Pinpoint the cell where the given text exists, returning its (X, Y) midpoint coordinate. 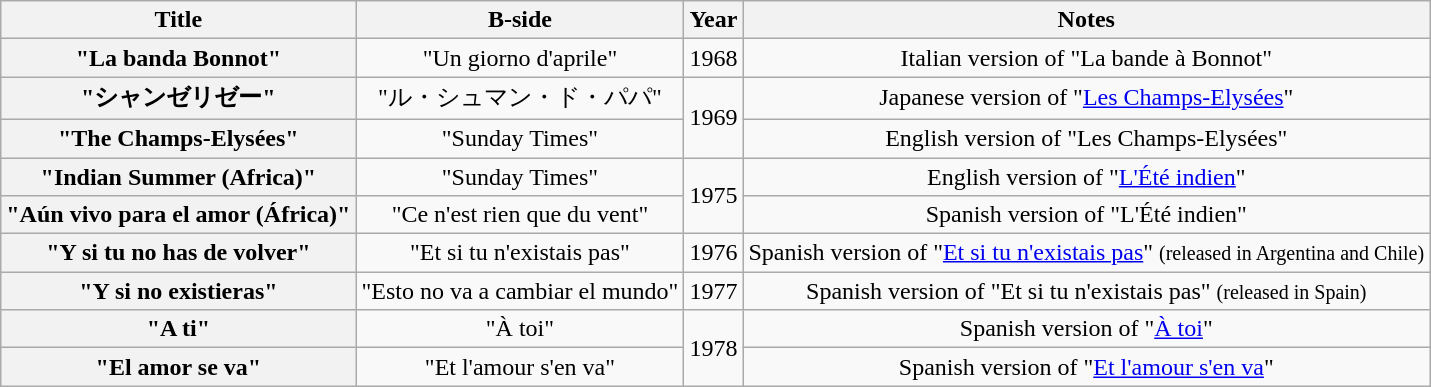
"El amor se va" (178, 367)
1969 (714, 118)
1976 (714, 253)
Italian version of "La bande à Bonnot" (1086, 58)
"The Champs-Elysées" (178, 138)
"Un giorno d'aprile" (520, 58)
"Ce n'est rien que du vent" (520, 215)
Spanish version of "À toi" (1086, 329)
"シャンゼリゼー" (178, 98)
"A ti" (178, 329)
Spanish version of "Et si tu n'existais pas" (released in Spain) (1086, 291)
English version of "Les Champs-Elysées" (1086, 138)
Japanese version of "Les Champs-Elysées" (1086, 98)
1978 (714, 348)
"La banda Bonnot" (178, 58)
"Indian Summer (Africa)" (178, 177)
"ル・シュマン・ド・パパ" (520, 98)
Spanish version of "Et si tu n'existais pas" (released in Argentina and Chile) (1086, 253)
"À toi" (520, 329)
English version of "L'Été indien" (1086, 177)
B-side (520, 20)
"Y si tu no has de volver" (178, 253)
"Et l'amour s'en va" (520, 367)
Year (714, 20)
1968 (714, 58)
Notes (1086, 20)
Spanish version of "L'Été indien" (1086, 215)
"Esto no va a cambiar el mundo" (520, 291)
Spanish version of "Et l'amour s'en va" (1086, 367)
Title (178, 20)
"Y si no existieras" (178, 291)
"Aún vivo para el amor (África)" (178, 215)
1975 (714, 196)
1977 (714, 291)
"Et si tu n'existais pas" (520, 253)
